Scan for the cell matching the given text and deliver its (X, Y) coordinate at center. 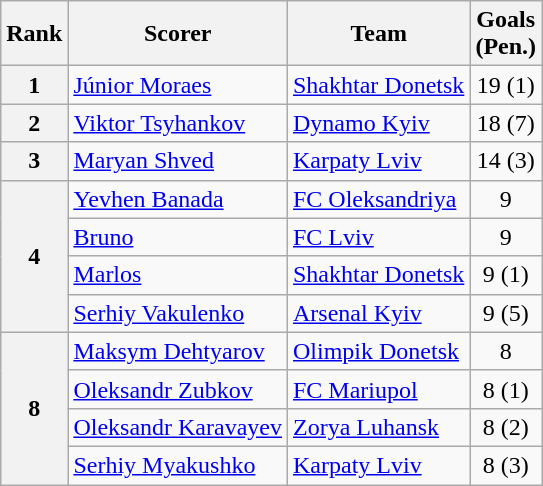
Bruno (178, 237)
9 (5) (506, 313)
Zorya Luhansk (378, 427)
Olimpik Donetsk (378, 351)
Serhiy Myakushko (178, 465)
Rank (34, 34)
2 (34, 123)
Scorer (178, 34)
4 (34, 256)
Oleksandr Zubkov (178, 389)
8 (2) (506, 427)
Team (378, 34)
14 (3) (506, 161)
Maksym Dehtyarov (178, 351)
FC Mariupol (378, 389)
Viktor Tsyhankov (178, 123)
19 (1) (506, 85)
Serhiy Vakulenko (178, 313)
Marlos (178, 275)
9 (1) (506, 275)
8 (3) (506, 465)
FC Lviv (378, 237)
Yevhen Banada (178, 199)
Júnior Moraes (178, 85)
Maryan Shved (178, 161)
Dynamo Kyiv (378, 123)
Goals(Pen.) (506, 34)
FC Oleksandriya (378, 199)
18 (7) (506, 123)
1 (34, 85)
Arsenal Kyiv (378, 313)
Oleksandr Karavayev (178, 427)
8 (1) (506, 389)
3 (34, 161)
